Identify which cell holds the provided text, then report its (x, y) central coordinate. 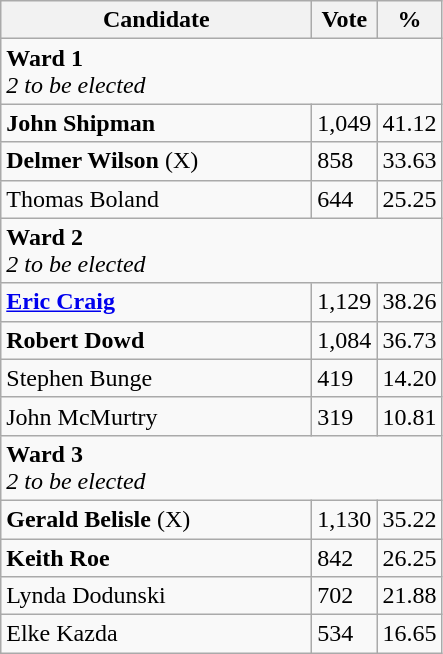
319 (344, 416)
1,084 (344, 340)
1,049 (344, 123)
21.88 (410, 596)
John Shipman (156, 123)
Stephen Bunge (156, 378)
John McMurtry (156, 416)
858 (344, 161)
10.81 (410, 416)
702 (344, 596)
Vote (344, 20)
644 (344, 199)
842 (344, 557)
41.12 (410, 123)
Gerald Belisle (X) (156, 519)
Ward 2 2 to be elected (222, 250)
Ward 1 2 to be elected (222, 72)
33.63 (410, 161)
Candidate (156, 20)
Delmer Wilson (X) (156, 161)
Lynda Dodunski (156, 596)
419 (344, 378)
534 (344, 634)
26.25 (410, 557)
38.26 (410, 302)
1,130 (344, 519)
16.65 (410, 634)
14.20 (410, 378)
Elke Kazda (156, 634)
Ward 3 2 to be elected (222, 468)
1,129 (344, 302)
Keith Roe (156, 557)
Robert Dowd (156, 340)
Eric Craig (156, 302)
% (410, 20)
35.22 (410, 519)
25.25 (410, 199)
36.73 (410, 340)
Thomas Boland (156, 199)
